Detect which cell encompasses the target text, then output its (x, y) center coordinate. 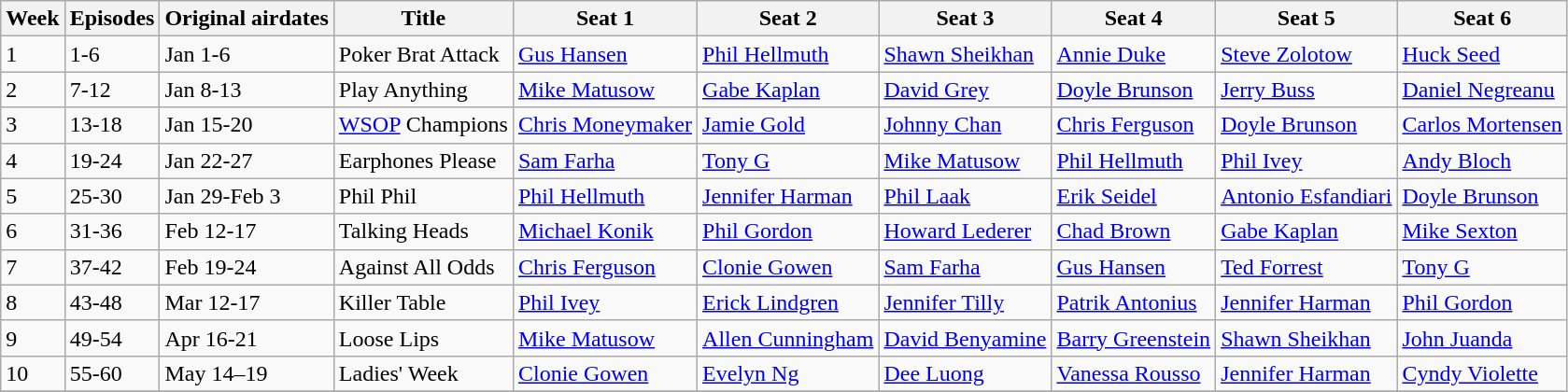
Mike Sexton (1482, 231)
Patrik Antonius (1134, 302)
Chris Moneymaker (605, 125)
Jan 1-6 (247, 54)
43-48 (112, 302)
3 (33, 125)
Chad Brown (1134, 231)
Phil Phil (423, 196)
Episodes (112, 19)
Howard Lederer (966, 231)
7 (33, 267)
Phil Laak (966, 196)
WSOP Champions (423, 125)
Jan 29-Feb 3 (247, 196)
Feb 12-17 (247, 231)
Huck Seed (1482, 54)
Dee Luong (966, 373)
5 (33, 196)
Jan 15-20 (247, 125)
Seat 6 (1482, 19)
Seat 2 (788, 19)
Play Anything (423, 90)
19-24 (112, 161)
10 (33, 373)
Michael Konik (605, 231)
9 (33, 338)
Feb 19-24 (247, 267)
Week (33, 19)
Title (423, 19)
8 (33, 302)
Mar 12-17 (247, 302)
Ladies' Week (423, 373)
55-60 (112, 373)
Original airdates (247, 19)
Loose Lips (423, 338)
Talking Heads (423, 231)
Seat 4 (1134, 19)
Jennifer Tilly (966, 302)
4 (33, 161)
Jan 22-27 (247, 161)
Steve Zolotow (1307, 54)
Earphones Please (423, 161)
Seat 1 (605, 19)
Jan 8-13 (247, 90)
25-30 (112, 196)
May 14–19 (247, 373)
David Grey (966, 90)
Antonio Esfandiari (1307, 196)
Erik Seidel (1134, 196)
Poker Brat Attack (423, 54)
Ted Forrest (1307, 267)
Johnny Chan (966, 125)
7-12 (112, 90)
49-54 (112, 338)
2 (33, 90)
Apr 16-21 (247, 338)
John Juanda (1482, 338)
Erick Lindgren (788, 302)
Barry Greenstein (1134, 338)
1 (33, 54)
Against All Odds (423, 267)
6 (33, 231)
Allen Cunningham (788, 338)
Evelyn Ng (788, 373)
Vanessa Rousso (1134, 373)
31-36 (112, 231)
Annie Duke (1134, 54)
Andy Bloch (1482, 161)
13-18 (112, 125)
Seat 5 (1307, 19)
Cyndy Violette (1482, 373)
David Benyamine (966, 338)
Killer Table (423, 302)
Jamie Gold (788, 125)
Carlos Mortensen (1482, 125)
Jerry Buss (1307, 90)
Seat 3 (966, 19)
37-42 (112, 267)
Daniel Negreanu (1482, 90)
1-6 (112, 54)
